Detect which cell encompasses the target text, then output its (x, y) center coordinate. 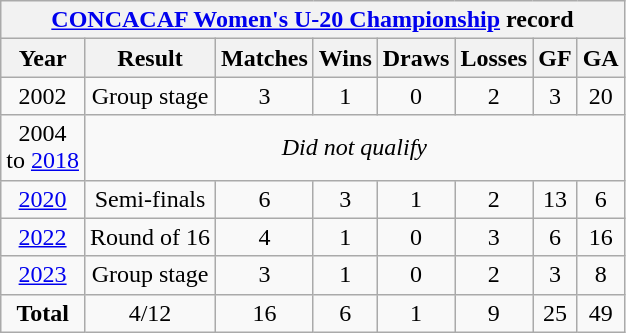
2002 (43, 96)
25 (555, 313)
2023 (43, 275)
Did not qualify (354, 148)
CONCACAF Women's U-20 Championship record (312, 20)
Wins (345, 58)
Matches (265, 58)
Semi-finals (150, 199)
49 (600, 313)
2004to 2018 (43, 148)
Round of 16 (150, 237)
8 (600, 275)
13 (555, 199)
9 (494, 313)
GA (600, 58)
4 (265, 237)
Draws (416, 58)
Losses (494, 58)
GF (555, 58)
Result (150, 58)
2022 (43, 237)
2020 (43, 199)
Total (43, 313)
20 (600, 96)
Year (43, 58)
4/12 (150, 313)
